Capture the cell that displays the provided text and extract its [x, y] central coordinate. 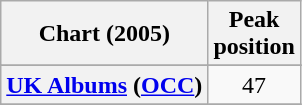
Peakposition [254, 34]
Chart (2005) [104, 34]
47 [254, 85]
UK Albums (OCC) [104, 85]
